Find where the given text appears and provide that cell's center as (x, y) coordinate. 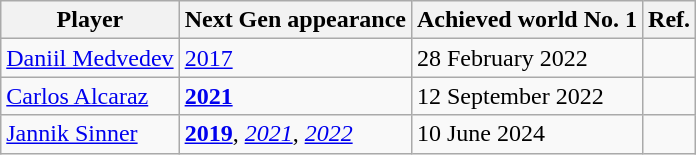
12 September 2022 (526, 96)
Player (90, 20)
Achieved world No. 1 (526, 20)
Carlos Alcaraz (90, 96)
Jannik Sinner (90, 134)
2019, 2021, 2022 (295, 134)
2017 (295, 58)
2021 (295, 96)
28 February 2022 (526, 58)
Daniil Medvedev (90, 58)
Ref. (670, 20)
10 June 2024 (526, 134)
Next Gen appearance (295, 20)
